Provide the (X, Y) coordinate of the cell's center where the given text is located.  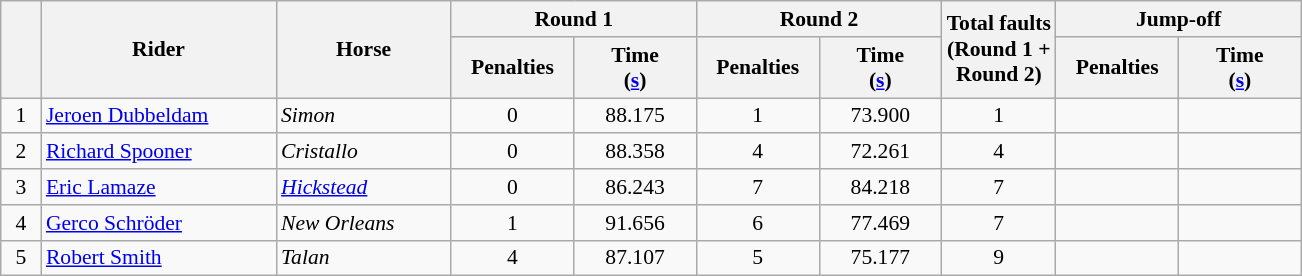
88.358 (636, 152)
New Orleans (364, 223)
Eric Lamaze (158, 187)
6 (758, 223)
9 (999, 258)
91.656 (636, 223)
Simon (364, 116)
Robert Smith (158, 258)
73.900 (880, 116)
Jump-off (1178, 19)
Total faults(Round 1 +Round 2) (999, 50)
Richard Spooner (158, 152)
Horse (364, 50)
88.175 (636, 116)
75.177 (880, 258)
Rider (158, 50)
3 (21, 187)
84.218 (880, 187)
Gerco Schröder (158, 223)
Hickstead (364, 187)
72.261 (880, 152)
Round 1 (574, 19)
87.107 (636, 258)
Jeroen Dubbeldam (158, 116)
77.469 (880, 223)
2 (21, 152)
86.243 (636, 187)
Cristallo (364, 152)
Talan (364, 258)
Round 2 (818, 19)
